Extract the (X, Y) coordinate from the center of the cell holding the provided text.  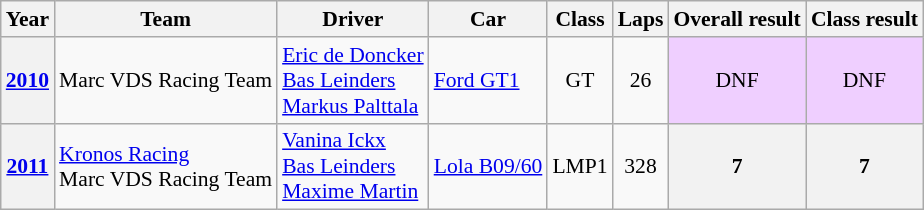
GT (580, 80)
Marc VDS Racing Team (166, 80)
26 (641, 80)
LMP1 (580, 166)
Class (580, 19)
2011 (28, 166)
Vanina Ickx Bas Leinders Maxime Martin (353, 166)
Car (488, 19)
Overall result (736, 19)
Eric de Doncker Bas Leinders Markus Palttala (353, 80)
2010 (28, 80)
Class result (864, 19)
Team (166, 19)
328 (641, 166)
Lola B09/60 (488, 166)
Driver (353, 19)
Laps (641, 19)
Ford GT1 (488, 80)
Year (28, 19)
Kronos RacingMarc VDS Racing Team (166, 166)
